Capture the cell that displays the provided text and extract its [X, Y] central coordinate. 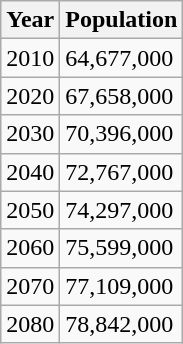
2020 [30, 96]
2080 [30, 324]
77,109,000 [122, 286]
Population [122, 20]
67,658,000 [122, 96]
2010 [30, 58]
2060 [30, 248]
70,396,000 [122, 134]
72,767,000 [122, 172]
74,297,000 [122, 210]
Year [30, 20]
2030 [30, 134]
64,677,000 [122, 58]
75,599,000 [122, 248]
2070 [30, 286]
2050 [30, 210]
78,842,000 [122, 324]
2040 [30, 172]
